Find where the given text appears and provide that cell's center as [x, y] coordinate. 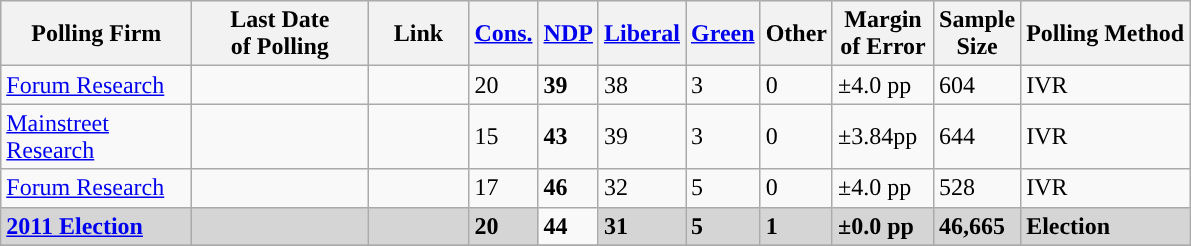
604 [978, 85]
46,665 [978, 226]
38 [642, 85]
Election [1106, 226]
44 [568, 226]
2011 Election [96, 226]
Polling Firm [96, 34]
31 [642, 226]
±0.0 pp [882, 226]
Mainstreet Research [96, 136]
43 [568, 136]
Liberal [642, 34]
46 [568, 188]
17 [504, 188]
±3.84pp [882, 136]
1 [796, 226]
Last Dateof Polling [280, 34]
NDP [568, 34]
Other [796, 34]
32 [642, 188]
644 [978, 136]
Marginof Error [882, 34]
Polling Method [1106, 34]
SampleSize [978, 34]
Cons. [504, 34]
Link [418, 34]
528 [978, 188]
Green [724, 34]
15 [504, 136]
